Identify which cell holds the provided text, then report its [X, Y] central coordinate. 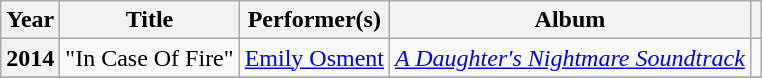
Performer(s) [314, 20]
"In Case Of Fire" [150, 58]
A Daughter's Nightmare Soundtrack [570, 58]
Year [30, 20]
Album [570, 20]
Emily Osment [314, 58]
Title [150, 20]
2014 [30, 58]
